Extract the [x, y] coordinate from the center of the cell holding the provided text.  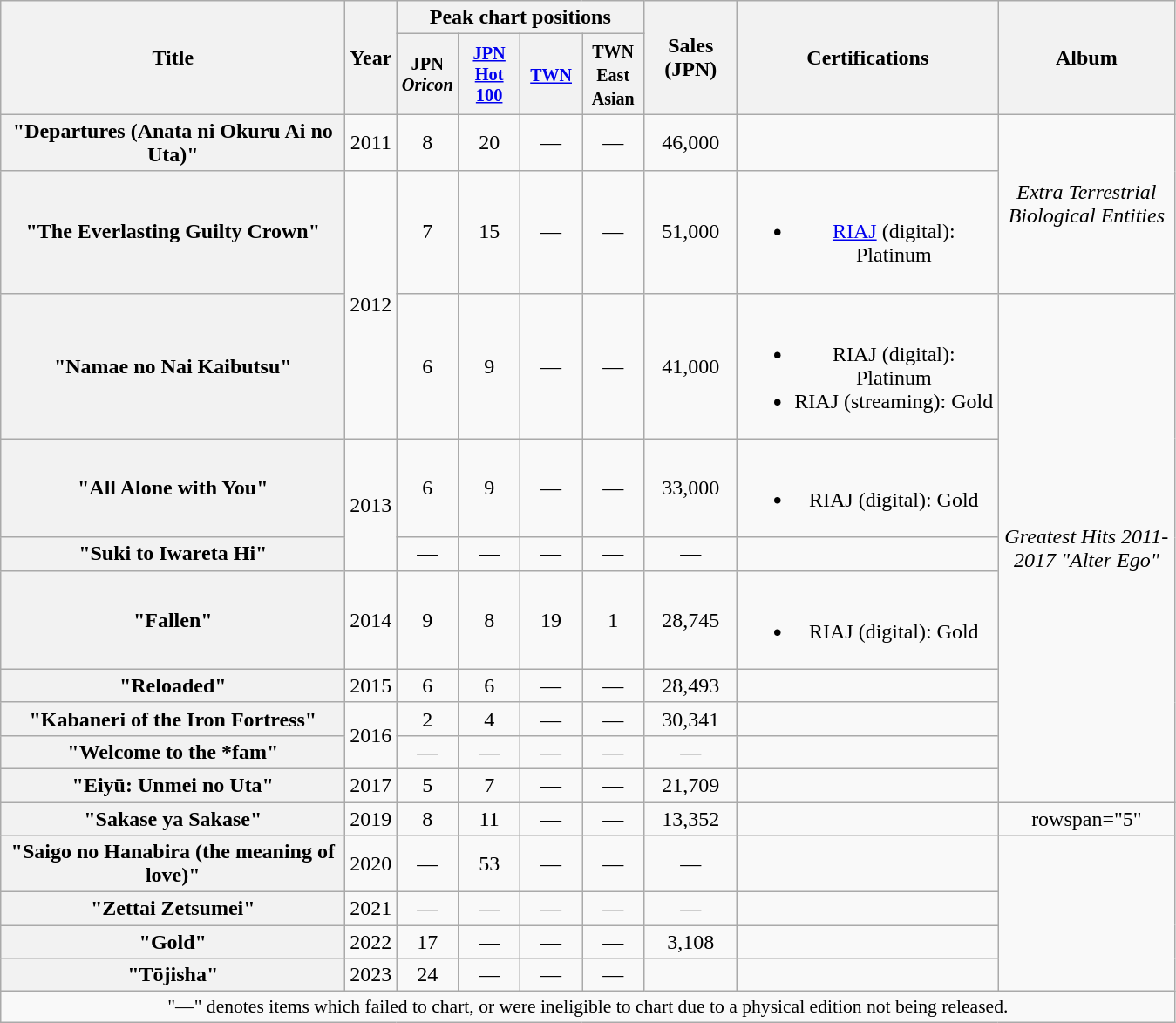
"Zettai Zetsumei" [173, 909]
TWN [551, 74]
15 [490, 232]
11 [490, 819]
"Kabaneri of the Iron Fortress" [173, 719]
2011 [371, 143]
2023 [371, 975]
46,000 [690, 143]
17 [427, 942]
Title [173, 58]
2016 [371, 735]
"Fallen" [173, 619]
Extra Terrestrial Biological Entities [1086, 204]
1 [614, 619]
Album [1086, 58]
"Tōjisha" [173, 975]
"Saigo no Hanabira (the meaning of love)" [173, 863]
"Gold" [173, 942]
"Namae no Nai Kaibutsu" [173, 366]
JPN Hot 100 [490, 74]
"Eiyū: Unmei no Uta" [173, 785]
51,000 [690, 232]
2012 [371, 305]
2022 [371, 942]
Year [371, 58]
2015 [371, 685]
JPN Oricon [427, 74]
"Reloaded" [173, 685]
4 [490, 719]
3,108 [690, 942]
19 [551, 619]
2 [427, 719]
53 [490, 863]
2014 [371, 619]
RIAJ (digital): PlatinumRIAJ (streaming): Gold [868, 366]
TWN East Asian [614, 74]
"The Everlasting Guilty Crown" [173, 232]
2020 [371, 863]
33,000 [690, 488]
"—" denotes items which failed to chart, or were ineligible to chart due to a physical edition not being released. [588, 1007]
"Departures (Anata ni Okuru Ai no Uta)" [173, 143]
"Sakase ya Sakase" [173, 819]
2017 [371, 785]
41,000 [690, 366]
2021 [371, 909]
rowspan="5" [1086, 819]
24 [427, 975]
21,709 [690, 785]
13,352 [690, 819]
2019 [371, 819]
Peak chart positions [520, 17]
5 [427, 785]
2013 [371, 504]
30,341 [690, 719]
Greatest Hits 2011-2017 "Alter Ego" [1086, 548]
"Welcome to the *fam" [173, 752]
RIAJ (digital): Platinum [868, 232]
Sales (JPN) [690, 58]
"Suki to Iwareta Hi" [173, 554]
"All Alone with You" [173, 488]
28,745 [690, 619]
28,493 [690, 685]
20 [490, 143]
Certifications [868, 58]
